Scan for the cell matching the given text and deliver its [X, Y] coordinate at center. 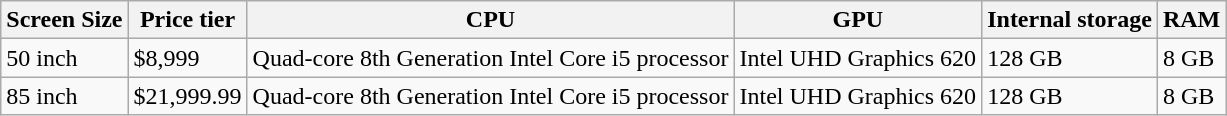
CPU [490, 20]
RAM [1191, 20]
50 inch [64, 58]
Internal storage [1070, 20]
$21,999.99 [188, 96]
$8,999 [188, 58]
Screen Size [64, 20]
GPU [858, 20]
Price tier [188, 20]
85 inch [64, 96]
